Search for the cell housing the specified text and yield its (X, Y) center coordinate. 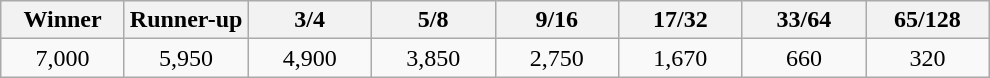
2,750 (557, 58)
660 (804, 58)
1,670 (681, 58)
9/16 (557, 20)
3/4 (310, 20)
Runner-up (186, 20)
5,950 (186, 58)
320 (928, 58)
4,900 (310, 58)
5/8 (433, 20)
7,000 (63, 58)
33/64 (804, 20)
65/128 (928, 20)
Winner (63, 20)
17/32 (681, 20)
3,850 (433, 58)
